Search for the cell housing the specified text and yield its [X, Y] center coordinate. 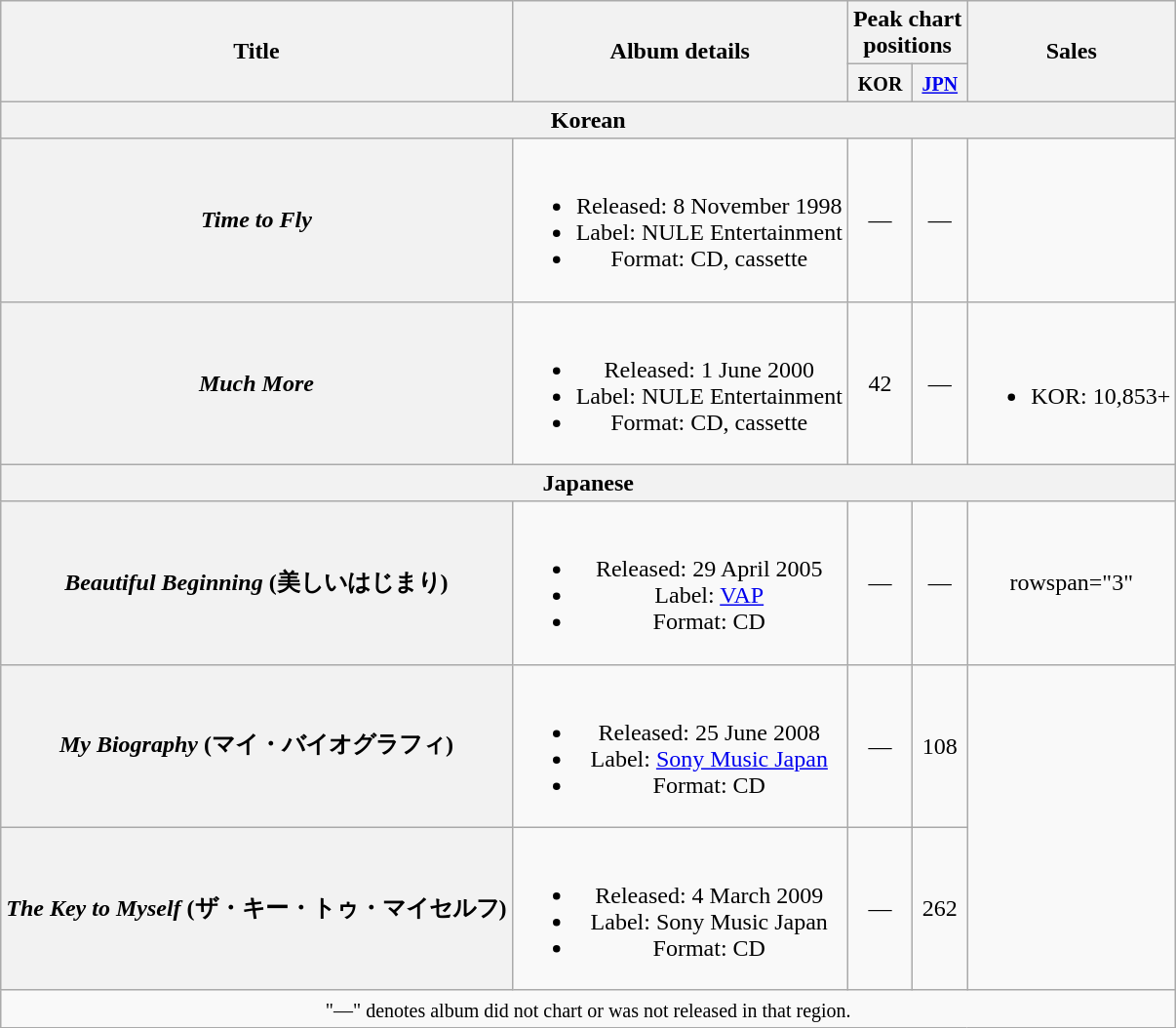
KOR [880, 83]
Released: 8 November 1998Label: NULE EntertainmentFormat: CD, cassette [680, 220]
Released: 25 June 2008Label: Sony Music JapanFormat: CD [680, 745]
Peak chartpositions [907, 33]
"—" denotes album did not chart or was not released in that region. [589, 1008]
Released: 1 June 2000Label: NULE EntertainmentFormat: CD, cassette [680, 382]
My Biography (マイ・バイオグラフィ) [256, 745]
rowspan="3" [1072, 583]
Japanese [589, 483]
Beautiful Beginning (美しいはじまり) [256, 583]
Korean [589, 120]
JPN [940, 83]
Released: 29 April 2005Label: VAPFormat: CD [680, 583]
Title [256, 51]
108 [940, 745]
262 [940, 909]
Album details [680, 51]
Much More [256, 382]
42 [880, 382]
Time to Fly [256, 220]
Released: 4 March 2009Label: Sony Music JapanFormat: CD [680, 909]
KOR: 10,853+ [1072, 382]
The Key to Myself (ザ・キー・トゥ・マイセルフ) [256, 909]
Sales [1072, 51]
